For the text-containing cell, return its midpoint in [X, Y] coordinate format. 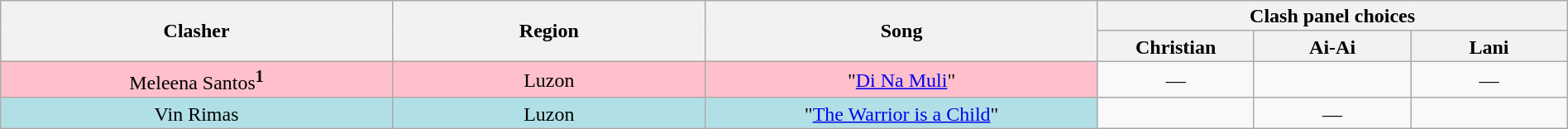
Clash panel choices [1332, 17]
"The Warrior is a Child" [901, 112]
Meleena Santos1 [197, 79]
Ai-Ai [1331, 46]
Song [901, 31]
Clasher [197, 31]
Lani [1489, 46]
Region [549, 31]
"Di Na Muli" [901, 79]
Vin Rimas [197, 112]
Christian [1176, 46]
